Locate the cell with the specified text and output its (X, Y) center coordinate. 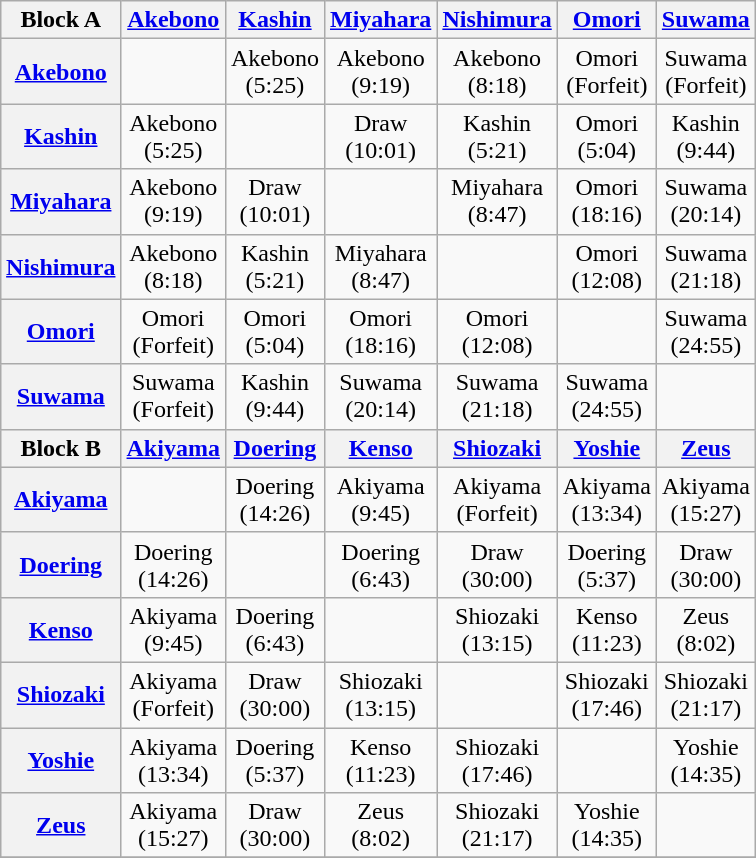
Block A (61, 20)
Block B (61, 448)
